Determine the (x, y) coordinate at the center of the cell enclosing the given text.  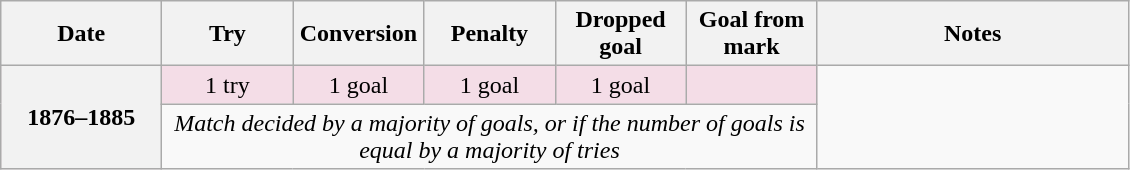
Notes (972, 34)
1876–1885 (82, 118)
Penalty (490, 34)
Match decided by a majority of goals, or if the number of goals is equal by a majority of tries (490, 136)
Try (228, 34)
Dropped goal (620, 34)
Goal from mark (752, 34)
1 try (228, 85)
Date (82, 34)
Conversion (358, 34)
